Scan for the cell matching the given text and deliver its (x, y) coordinate at center. 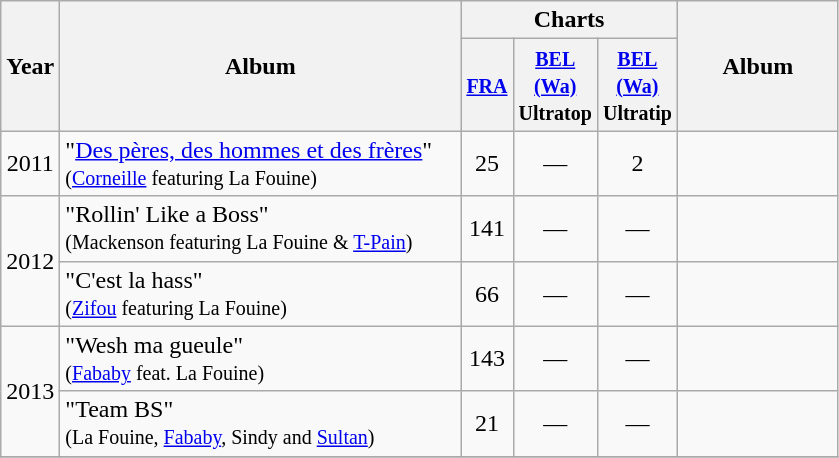
21 (487, 424)
141 (487, 228)
2013 (30, 391)
"Team BS" (La Fouine, Fababy, Sindy and Sultan) (260, 424)
Year (30, 66)
"Rollin' Like a Boss" (Mackenson featuring La Fouine & T-Pain) (260, 228)
2 (637, 164)
143 (487, 358)
FRA (487, 85)
"C'est la hass" (Zifou featuring La Fouine) (260, 294)
2012 (30, 261)
BEL(Wa)Ultratip (637, 85)
BEL(Wa)Ultratop (555, 85)
66 (487, 294)
2011 (30, 164)
25 (487, 164)
"Wesh ma gueule" (Fababy feat. La Fouine) (260, 358)
Charts (569, 20)
"Des pères, des hommes et des frères" (Corneille featuring La Fouine) (260, 164)
